Search for the cell housing the specified text and yield its (x, y) center coordinate. 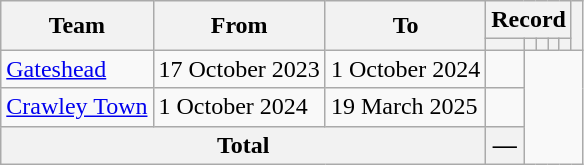
Record (529, 20)
Team (77, 26)
19 March 2025 (405, 107)
Gateshead (77, 69)
To (405, 26)
Crawley Town (77, 107)
Total (244, 145)
17 October 2023 (239, 69)
— (505, 145)
From (239, 26)
